Detect which cell encompasses the target text, then output its (X, Y) center coordinate. 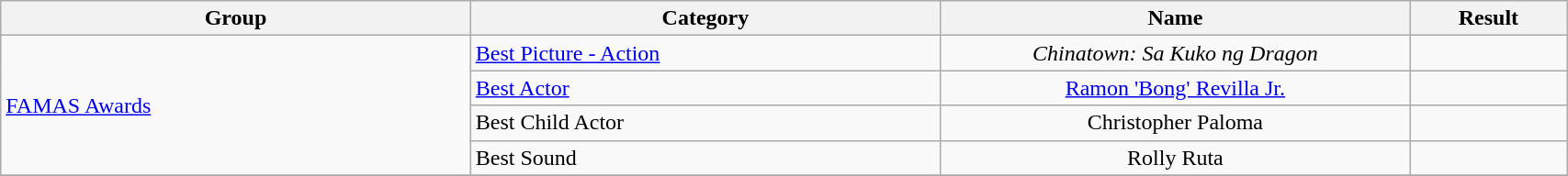
Category (705, 18)
Group (235, 18)
Best Picture - Action (705, 53)
Rolly Ruta (1176, 158)
Best Actor (705, 88)
Christopher Paloma (1176, 123)
Name (1176, 18)
Result (1488, 18)
FAMAS Awards (235, 105)
Ramon 'Bong' Revilla Jr. (1176, 88)
Best Child Actor (705, 123)
Best Sound (705, 158)
Chinatown: Sa Kuko ng Dragon (1176, 53)
